Return the (X, Y) coordinate for the center point of the cell that contains the specified text.  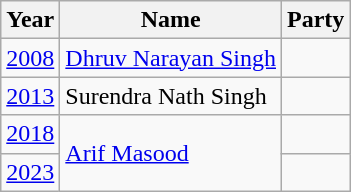
2008 (30, 58)
Year (30, 20)
2018 (30, 134)
Surendra Nath Singh (171, 96)
2013 (30, 96)
Dhruv Narayan Singh (171, 58)
2023 (30, 172)
Arif Masood (171, 153)
Name (171, 20)
Party (316, 20)
